Capture the cell that displays the provided text and extract its (X, Y) central coordinate. 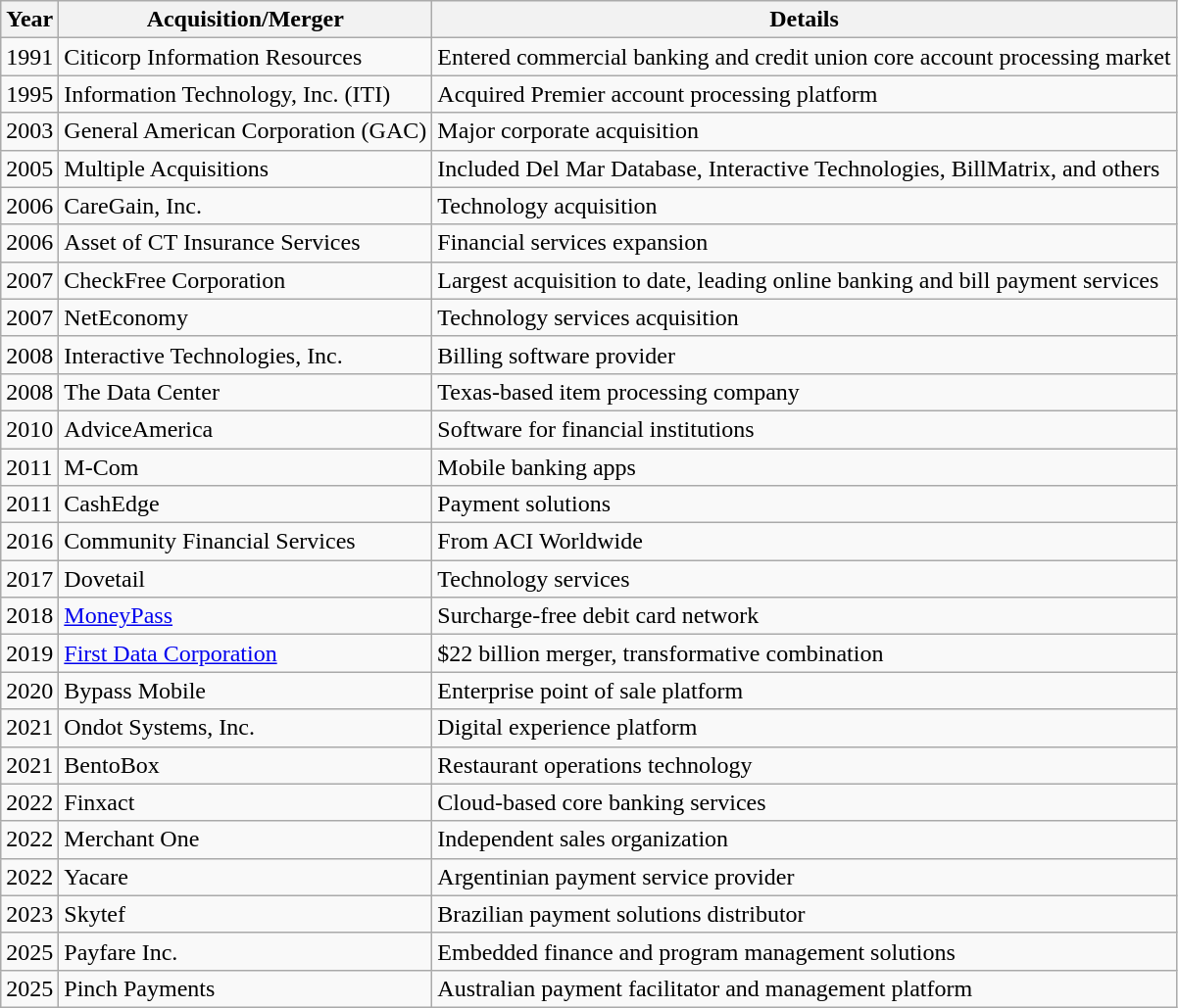
Included Del Mar Database, Interactive Technologies, BillMatrix, and others (804, 168)
First Data Corporation (245, 653)
Finxact (245, 802)
Community Financial Services (245, 542)
2018 (29, 616)
2020 (29, 691)
Australian payment facilitator and management platform (804, 988)
Surcharge-free debit card network (804, 616)
Technology acquisition (804, 206)
2023 (29, 914)
Digital experience platform (804, 728)
Major corporate acquisition (804, 131)
Merchant One (245, 840)
MoneyPass (245, 616)
The Data Center (245, 392)
Dovetail (245, 579)
Pinch Payments (245, 988)
Payment solutions (804, 504)
Billing software provider (804, 355)
Embedded finance and program management solutions (804, 951)
CareGain, Inc. (245, 206)
Year (29, 20)
General American Corporation (GAC) (245, 131)
2017 (29, 579)
Mobile banking apps (804, 467)
Payfare Inc. (245, 951)
Acquired Premier account processing platform (804, 94)
Entered commercial banking and credit union core account processing market (804, 57)
Information Technology, Inc. (ITI) (245, 94)
Texas-based item processing company (804, 392)
1995 (29, 94)
2003 (29, 131)
Largest acquisition to date, leading online banking and bill payment services (804, 280)
2019 (29, 653)
Enterprise point of sale platform (804, 691)
NetEconomy (245, 317)
BentoBox (245, 765)
Restaurant operations technology (804, 765)
Technology services (804, 579)
Asset of CT Insurance Services (245, 243)
Yacare (245, 877)
Technology services acquisition (804, 317)
Acquisition/Merger (245, 20)
$22 billion merger, transformative combination (804, 653)
Independent sales organization (804, 840)
CheckFree Corporation (245, 280)
Bypass Mobile (245, 691)
CashEdge (245, 504)
2005 (29, 168)
Details (804, 20)
Financial services expansion (804, 243)
Skytef (245, 914)
Citicorp Information Resources (245, 57)
M-Com (245, 467)
1991 (29, 57)
From ACI Worldwide (804, 542)
2016 (29, 542)
Interactive Technologies, Inc. (245, 355)
Multiple Acquisitions (245, 168)
Argentinian payment service provider (804, 877)
Software for financial institutions (804, 429)
Ondot Systems, Inc. (245, 728)
AdviceAmerica (245, 429)
Brazilian payment solutions distributor (804, 914)
2010 (29, 429)
Cloud-based core banking services (804, 802)
